Determine the (X, Y) coordinate at the center of the cell enclosing the given text.  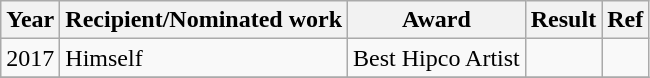
Ref (626, 20)
Himself (204, 58)
Year (30, 20)
Award (437, 20)
2017 (30, 58)
Result (563, 20)
Recipient/Nominated work (204, 20)
Best Hipco Artist (437, 58)
